Detect which cell encompasses the target text, then output its [x, y] center coordinate. 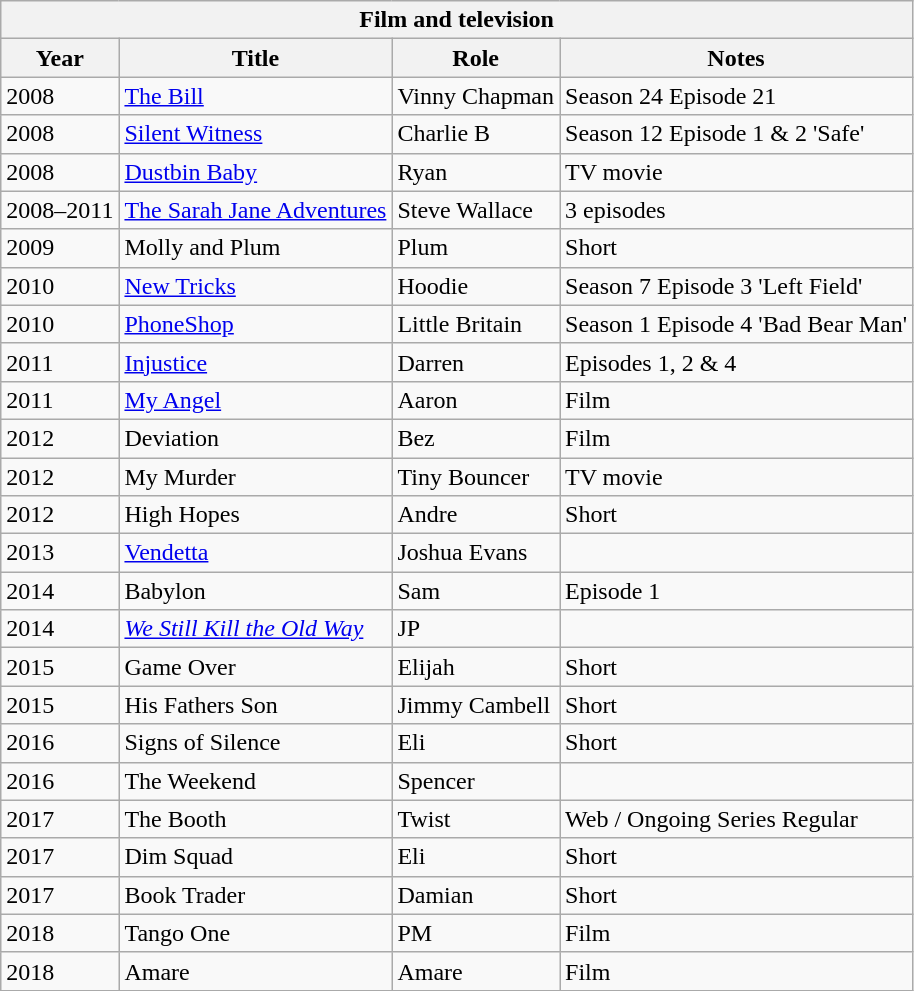
Season 12 Episode 1 & 2 'Safe' [736, 134]
Title [256, 58]
2008–2011 [60, 210]
High Hopes [256, 515]
Aaron [476, 400]
2013 [60, 553]
Babylon [256, 591]
Season 24 Episode 21 [736, 96]
His Fathers Son [256, 705]
My Angel [256, 400]
Season 1 Episode 4 'Bad Bear Man' [736, 324]
Jimmy Cambell [476, 705]
Charlie B [476, 134]
Andre [476, 515]
Year [60, 58]
The Sarah Jane Adventures [256, 210]
Darren [476, 362]
New Tricks [256, 286]
Elijah [476, 667]
Episode 1 [736, 591]
Role [476, 58]
The Bill [256, 96]
Ryan [476, 172]
Hoodie [476, 286]
Tiny Bouncer [476, 477]
Signs of Silence [256, 743]
Deviation [256, 438]
Joshua Evans [476, 553]
The Weekend [256, 781]
The Booth [256, 819]
Molly and Plum [256, 248]
Episodes 1, 2 & 4 [736, 362]
Plum [476, 248]
3 episodes [736, 210]
Injustice [256, 362]
Web / Ongoing Series Regular [736, 819]
Season 7 Episode 3 'Left Field' [736, 286]
Dim Squad [256, 857]
Game Over [256, 667]
Dustbin Baby [256, 172]
Notes [736, 58]
PhoneShop [256, 324]
Vendetta [256, 553]
PM [476, 933]
Damian [476, 895]
We Still Kill the Old Way [256, 629]
Little Britain [476, 324]
Tango One [256, 933]
Spencer [476, 781]
Twist [476, 819]
My Murder [256, 477]
Silent Witness [256, 134]
Bez [476, 438]
Vinny Chapman [476, 96]
Steve Wallace [476, 210]
2009 [60, 248]
JP [476, 629]
Sam [476, 591]
Film and television [457, 20]
Book Trader [256, 895]
